Detect which cell encompasses the target text, then output its [x, y] center coordinate. 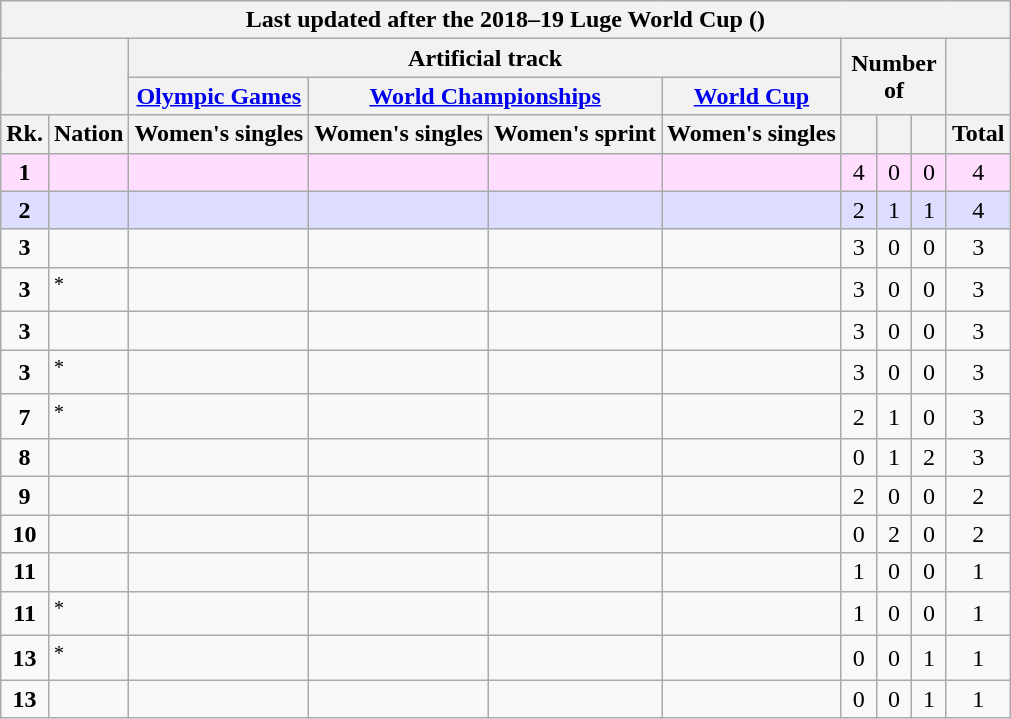
Total [978, 134]
7 [25, 416]
8 [25, 458]
Last updated after the 2018–19 Luge World Cup () [506, 20]
World Championships [486, 96]
World Cup [752, 96]
Rk. [25, 134]
Olympic Games [219, 96]
Artificial track [485, 58]
Number of [894, 77]
10 [25, 534]
Nation [88, 134]
Women's sprint [574, 134]
9 [25, 496]
